Determine the (X, Y) coordinate at the center of the cell enclosing the given text.  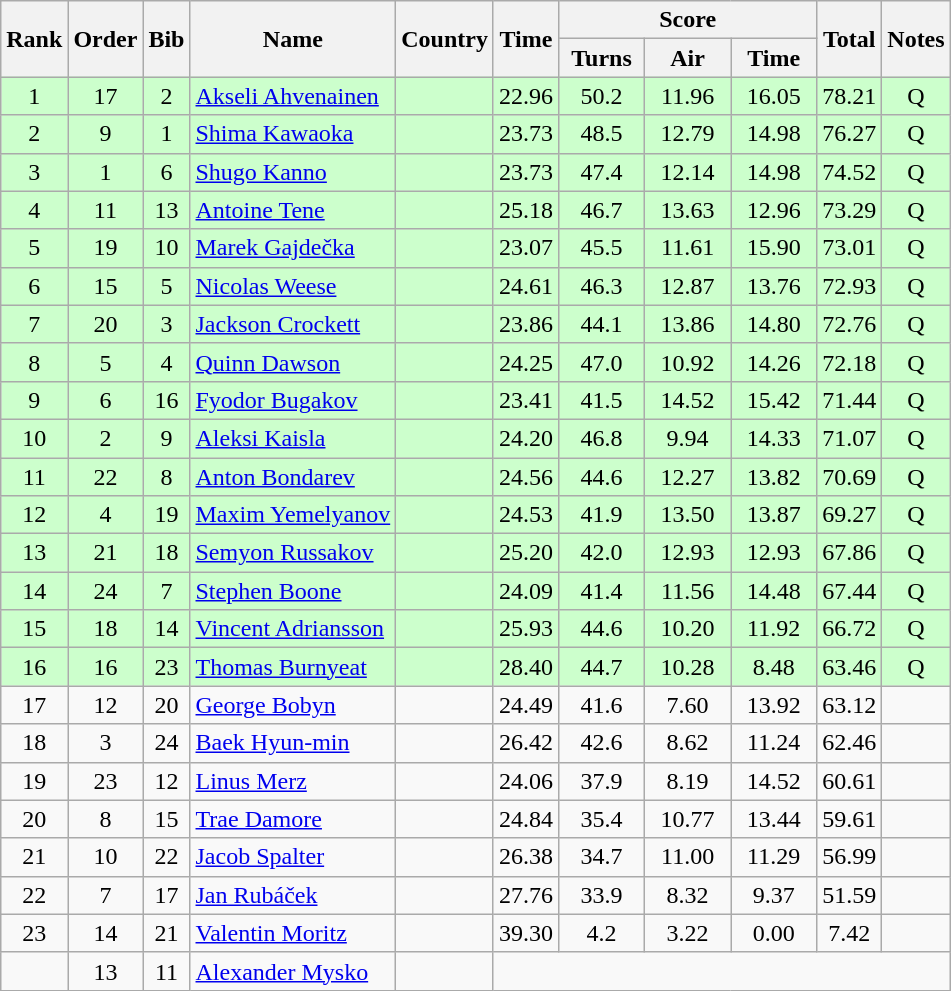
25.20 (526, 553)
Name (293, 39)
Vincent Adriansson (293, 629)
Turns (602, 58)
3.22 (688, 933)
12.96 (774, 210)
Fyodor Bugakov (293, 400)
34.7 (602, 857)
72.93 (850, 286)
Order (106, 39)
George Bobyn (293, 705)
24.20 (526, 438)
9.37 (774, 895)
16.05 (774, 96)
35.4 (602, 819)
Total (850, 39)
10.92 (688, 362)
71.44 (850, 400)
42.6 (602, 743)
Trae Damore (293, 819)
62.46 (850, 743)
44.7 (602, 667)
Aleksi Kaisla (293, 438)
22.96 (526, 96)
56.99 (850, 857)
13.92 (774, 705)
13.82 (774, 477)
60.61 (850, 781)
11.00 (688, 857)
12.87 (688, 286)
11.56 (688, 591)
39.30 (526, 933)
Valentin Moritz (293, 933)
13.63 (688, 210)
44.1 (602, 324)
41.4 (602, 591)
4.2 (602, 933)
8.62 (688, 743)
Notes (916, 39)
Semyon Russakov (293, 553)
13.76 (774, 286)
72.76 (850, 324)
Rank (34, 39)
45.5 (602, 248)
26.38 (526, 857)
7.42 (850, 933)
14.48 (774, 591)
Antoine Tene (293, 210)
Nicolas Weese (293, 286)
63.12 (850, 705)
11.92 (774, 629)
50.2 (602, 96)
63.46 (850, 667)
66.72 (850, 629)
Shima Kawaoka (293, 134)
51.59 (850, 895)
7.60 (688, 705)
24.06 (526, 781)
Air (688, 58)
Country (445, 39)
25.93 (526, 629)
24.84 (526, 819)
15.90 (774, 248)
25.18 (526, 210)
Alexander Mysko (293, 971)
41.6 (602, 705)
23.41 (526, 400)
67.86 (850, 553)
26.42 (526, 743)
Quinn Dawson (293, 362)
46.7 (602, 210)
Bib (166, 39)
28.40 (526, 667)
72.18 (850, 362)
0.00 (774, 933)
48.5 (602, 134)
Akseli Ahvenainen (293, 96)
24.25 (526, 362)
41.9 (602, 515)
42.0 (602, 553)
13.44 (774, 819)
33.9 (602, 895)
10.77 (688, 819)
24.09 (526, 591)
Jacob Spalter (293, 857)
67.44 (850, 591)
69.27 (850, 515)
8.48 (774, 667)
Score (688, 20)
13.86 (688, 324)
8.32 (688, 895)
24.56 (526, 477)
24.53 (526, 515)
Jan Rubáček (293, 895)
47.0 (602, 362)
13.87 (774, 515)
73.01 (850, 248)
Thomas Burnyeat (293, 667)
11.24 (774, 743)
46.3 (602, 286)
23.07 (526, 248)
9.94 (688, 438)
11.29 (774, 857)
12.27 (688, 477)
Maxim Yemelyanov (293, 515)
Shugo Kanno (293, 172)
Anton Bondarev (293, 477)
70.69 (850, 477)
12.79 (688, 134)
Stephen Boone (293, 591)
Linus Merz (293, 781)
Marek Gajdečka (293, 248)
46.8 (602, 438)
11.96 (688, 96)
10.28 (688, 667)
11.61 (688, 248)
12.14 (688, 172)
73.29 (850, 210)
24.49 (526, 705)
14.80 (774, 324)
74.52 (850, 172)
10.20 (688, 629)
47.4 (602, 172)
41.5 (602, 400)
59.61 (850, 819)
24.61 (526, 286)
23.86 (526, 324)
14.26 (774, 362)
78.21 (850, 96)
15.42 (774, 400)
76.27 (850, 134)
13.50 (688, 515)
71.07 (850, 438)
8.19 (688, 781)
Baek Hyun-min (293, 743)
27.76 (526, 895)
37.9 (602, 781)
Jackson Crockett (293, 324)
14.33 (774, 438)
